Return the (x, y) coordinate for the center point of the cell that contains the specified text.  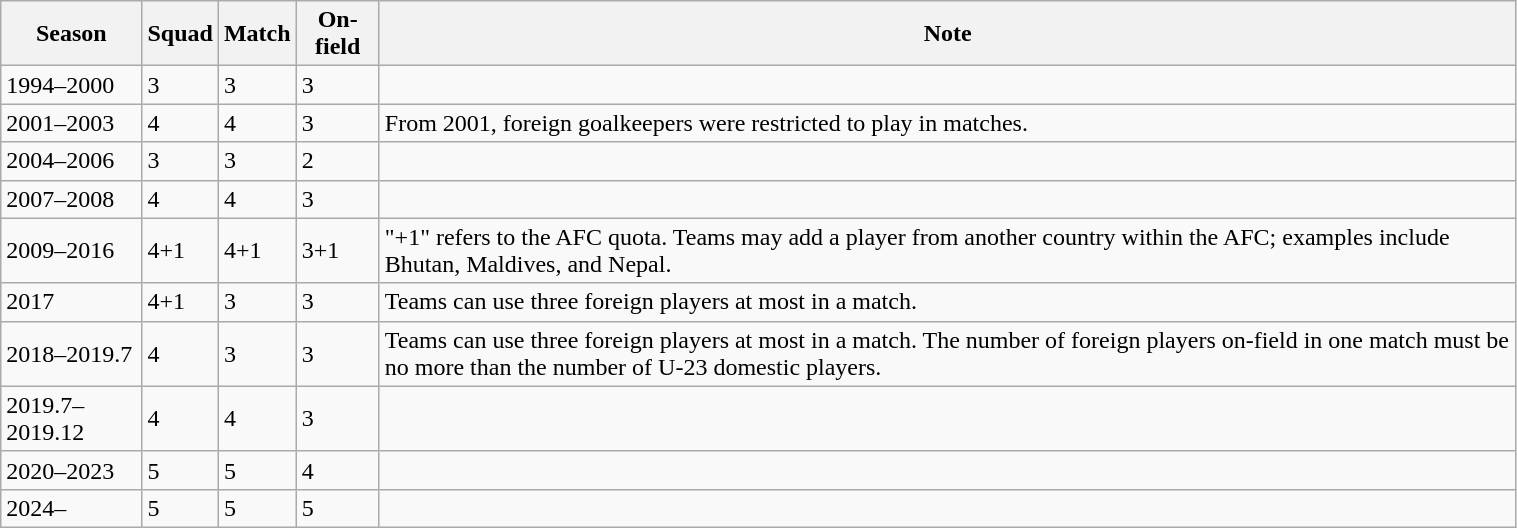
From 2001, foreign goalkeepers were restricted to play in matches. (948, 123)
2004–2006 (72, 161)
Note (948, 34)
2018–2019.7 (72, 354)
2024– (72, 508)
2007–2008 (72, 199)
2020–2023 (72, 470)
Match (257, 34)
2009–2016 (72, 250)
Teams can use three foreign players at most in a match. (948, 302)
2 (338, 161)
3+1 (338, 250)
Squad (180, 34)
2019.7–2019.12 (72, 418)
1994–2000 (72, 85)
Season (72, 34)
On-field (338, 34)
2001–2003 (72, 123)
2017 (72, 302)
"+1" refers to the AFC quota. Teams may add a player from another country within the AFC; examples include Bhutan, Maldives, and Nepal. (948, 250)
